Provide the (X, Y) coordinate of the cell's center where the given text is located.  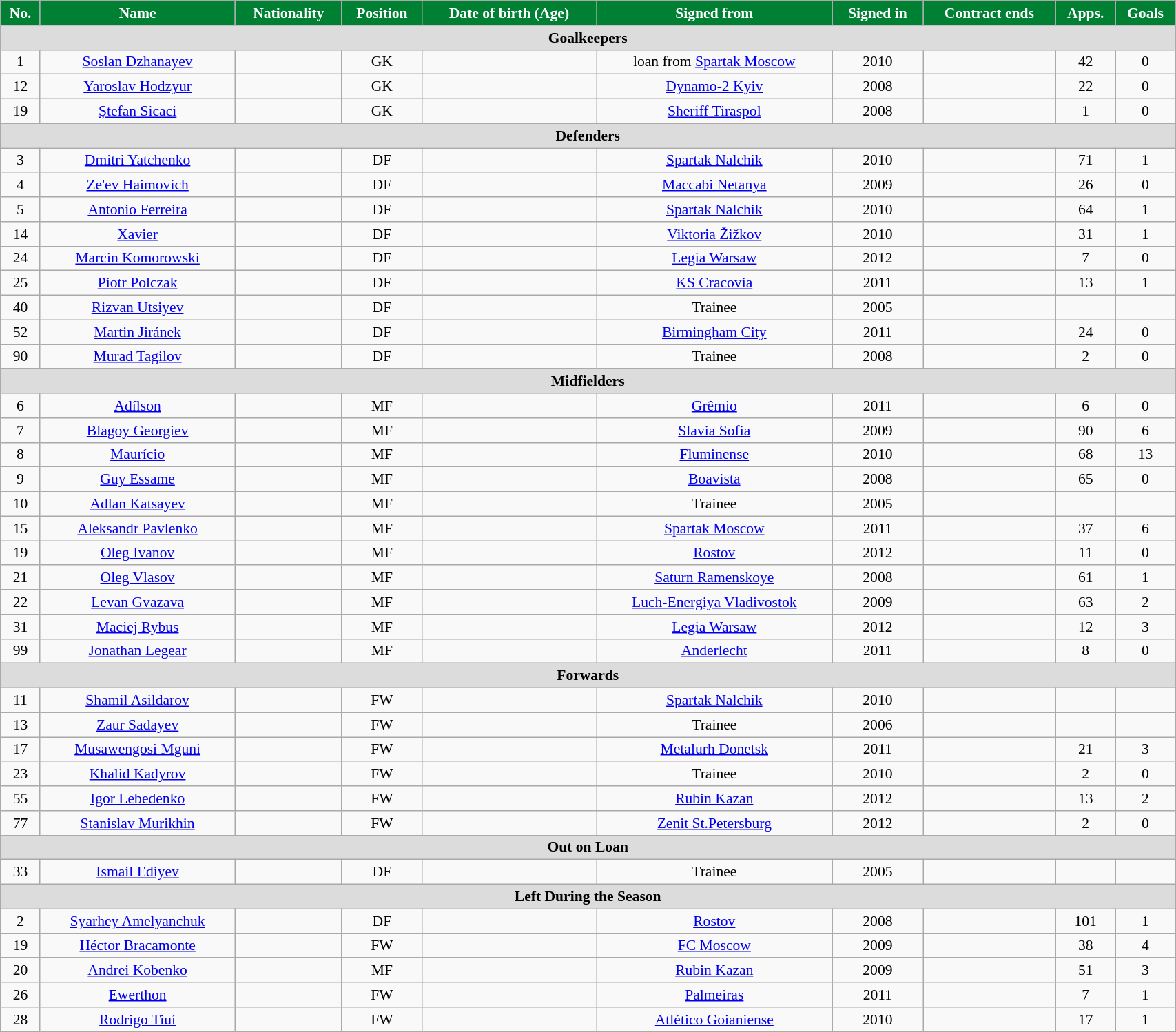
Adlan Katsayev (138, 504)
Maurício (138, 455)
Signed from (715, 13)
Piotr Polczak (138, 283)
64 (1086, 209)
Saturn Ramenskoye (715, 578)
51 (1086, 971)
Forwards (588, 676)
Rizvan Utsiyev (138, 308)
Yaroslav Hodzyur (138, 87)
2006 (878, 725)
Musawengosi Mguni (138, 750)
Left During the Season (588, 897)
Anderlecht (715, 651)
Midfielders (588, 382)
Zaur Sadayev (138, 725)
28 (21, 1020)
25 (21, 283)
38 (1086, 946)
Goals (1145, 13)
9 (21, 479)
Ewerthon (138, 995)
Defenders (588, 136)
Ze'ev Haimovich (138, 185)
15 (21, 528)
Position (382, 13)
Atlético Goianiense (715, 1020)
Ștefan Sicaci (138, 112)
Luch-Energiya Vladivostok (715, 602)
Sheriff Tiraspol (715, 112)
FC Moscow (715, 946)
Murad Tagilov (138, 357)
Grêmio (715, 406)
71 (1086, 161)
Shamil Asildarov (138, 701)
Xavier (138, 234)
63 (1086, 602)
Date of birth (Age) (508, 13)
61 (1086, 578)
20 (21, 971)
Marcin Komorowski (138, 258)
Dmitri Yatchenko (138, 161)
KS Cracovia (715, 283)
Soslan Dzhanayev (138, 62)
Signed in (878, 13)
Oleg Vlasov (138, 578)
55 (21, 798)
65 (1086, 479)
Slavia Sofia (715, 431)
Héctor Bracamonte (138, 946)
Maciej Rybus (138, 627)
Nationality (288, 13)
loan from Spartak Moscow (715, 62)
Fluminense (715, 455)
52 (21, 332)
Adílson (138, 406)
Martin Jiránek (138, 332)
Out on Loan (588, 847)
Metalurh Donetsk (715, 750)
Jonathan Legear (138, 651)
99 (21, 651)
10 (21, 504)
Igor Lebedenko (138, 798)
Boavista (715, 479)
Oleg Ivanov (138, 553)
Maccabi Netanya (715, 185)
23 (21, 774)
40 (21, 308)
Spartak Moscow (715, 528)
Apps. (1086, 13)
No. (21, 13)
14 (21, 234)
Rodrigo Tiuí (138, 1020)
101 (1086, 921)
Dynamo-2 Kyiv (715, 87)
68 (1086, 455)
Andrei Kobenko (138, 971)
Palmeiras (715, 995)
Contract ends (989, 13)
Levan Gvazava (138, 602)
Birmingham City (715, 332)
Syarhey Amelyanchuk (138, 921)
42 (1086, 62)
Zenit St.Petersburg (715, 823)
Blagoy Georgiev (138, 431)
Antonio Ferreira (138, 209)
Goalkeepers (588, 38)
Aleksandr Pavlenko (138, 528)
5 (21, 209)
Khalid Kadyrov (138, 774)
37 (1086, 528)
Guy Essame (138, 479)
77 (21, 823)
Stanislav Murikhin (138, 823)
Name (138, 13)
Viktoria Žižkov (715, 234)
Ismail Ediyev (138, 872)
33 (21, 872)
